Detect which cell encompasses the target text, then output its [X, Y] center coordinate. 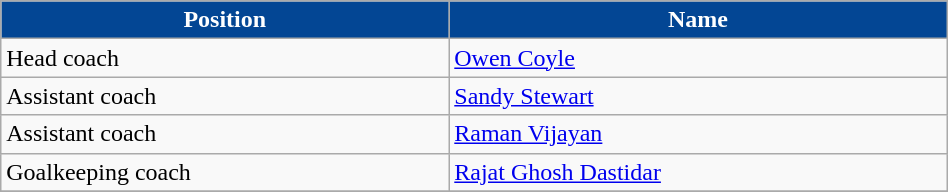
Name [698, 20]
Sandy Stewart [698, 96]
Head coach [225, 58]
Raman Vijayan [698, 134]
Rajat Ghosh Dastidar [698, 172]
Owen Coyle [698, 58]
Goalkeeping coach [225, 172]
Position [225, 20]
